Provide the (x, y) coordinate of the cell's center where the given text is located.  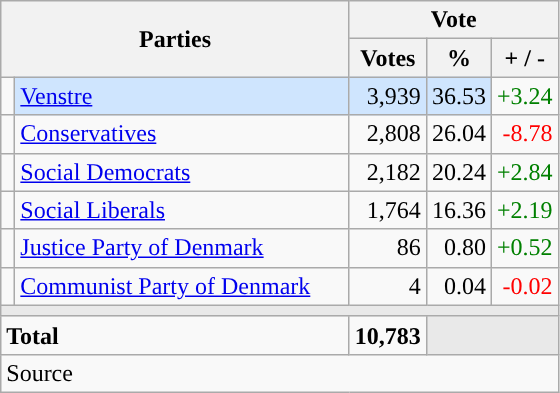
+3.24 (524, 96)
Social Liberals (182, 210)
+2.19 (524, 210)
2,182 (388, 172)
Vote (454, 20)
Total (176, 335)
36.53 (458, 96)
-0.02 (524, 286)
Communist Party of Denmark (182, 286)
Venstre (182, 96)
Parties (176, 39)
Social Democrats (182, 172)
Justice Party of Denmark (182, 248)
Conservatives (182, 134)
1,764 (388, 210)
+2.84 (524, 172)
+0.52 (524, 248)
+ / - (524, 58)
10,783 (388, 335)
0.04 (458, 286)
86 (388, 248)
26.04 (458, 134)
% (458, 58)
3,939 (388, 96)
4 (388, 286)
0.80 (458, 248)
20.24 (458, 172)
-8.78 (524, 134)
Votes (388, 58)
2,808 (388, 134)
16.36 (458, 210)
Source (280, 373)
